Locate the cell with the specified text and output its (x, y) center coordinate. 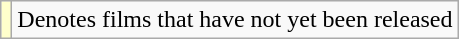
Denotes films that have not yet been released (235, 20)
